Find where the given text appears and provide that cell's center as [x, y] coordinate. 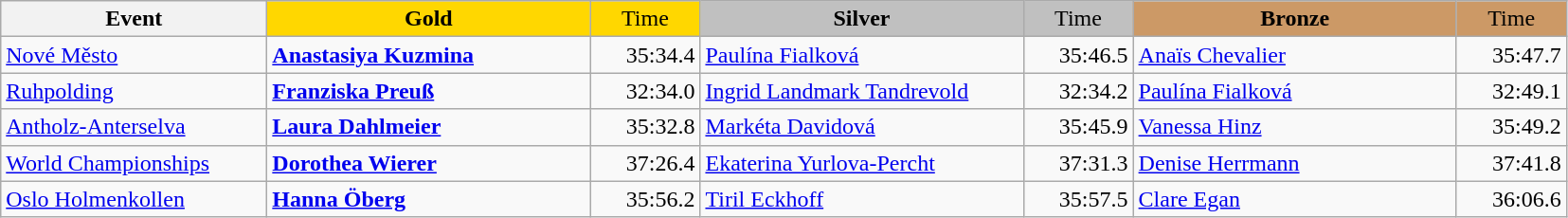
32:34.2 [1078, 91]
Event [135, 19]
Anaïs Chevalier [1294, 55]
35:57.5 [1078, 199]
37:41.8 [1511, 163]
Vanessa Hinz [1294, 127]
Anastasiya Kuzmina [428, 55]
Denise Herrmann [1294, 163]
Hanna Öberg [428, 199]
Tiril Eckhoff [862, 199]
Ingrid Landmark Tandrevold [862, 91]
35:45.9 [1078, 127]
37:31.3 [1078, 163]
Ruhpolding [135, 91]
Silver [862, 19]
32:34.0 [645, 91]
32:49.1 [1511, 91]
Bronze [1294, 19]
Clare Egan [1294, 199]
Nové Město [135, 55]
37:26.4 [645, 163]
Franziska Preuß [428, 91]
Dorothea Wierer [428, 163]
Antholz-Anterselva [135, 127]
35:49.2 [1511, 127]
35:32.8 [645, 127]
35:56.2 [645, 199]
World Championships [135, 163]
36:06.6 [1511, 199]
Markéta Davidová [862, 127]
35:47.7 [1511, 55]
Ekaterina Yurlova-Percht [862, 163]
Oslo Holmenkollen [135, 199]
35:34.4 [645, 55]
Gold [428, 19]
Laura Dahlmeier [428, 127]
35:46.5 [1078, 55]
